Determine the (X, Y) coordinate at the center of the cell enclosing the given text.  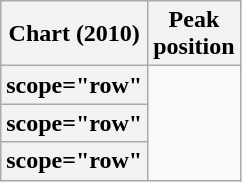
Chart (2010) (74, 34)
Peakposition (194, 34)
